Extract the (X, Y) coordinate from the center of the cell holding the provided text.  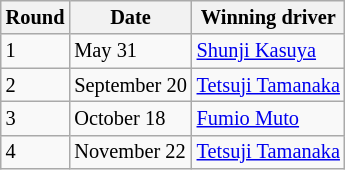
Date (130, 17)
Shunji Kasuya (268, 51)
3 (36, 118)
1 (36, 51)
2 (36, 85)
October 18 (130, 118)
Winning driver (268, 17)
Fumio Muto (268, 118)
4 (36, 152)
Round (36, 17)
September 20 (130, 85)
November 22 (130, 152)
May 31 (130, 51)
